Return (x, y) of the center of cell containing provided text 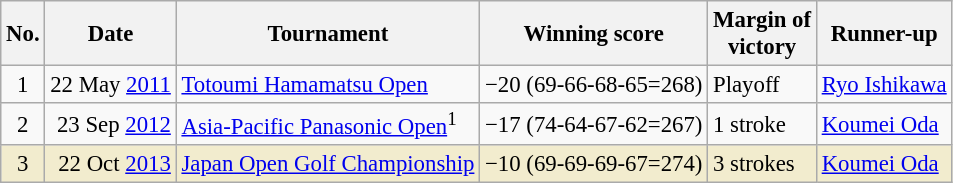
Date (110, 34)
Ryo Ishikawa (884, 85)
22 Oct 2013 (110, 164)
No. (23, 34)
Runner-up (884, 34)
2 (23, 124)
Japan Open Golf Championship (328, 164)
Tournament (328, 34)
22 May 2011 (110, 85)
Playoff (762, 85)
Totoumi Hamamatsu Open (328, 85)
3 (23, 164)
Asia-Pacific Panasonic Open1 (328, 124)
Margin ofvictory (762, 34)
3 strokes (762, 164)
1 stroke (762, 124)
−20 (69-66-68-65=268) (594, 85)
Winning score (594, 34)
−17 (74-64-67-62=267) (594, 124)
1 (23, 85)
−10 (69-69-69-67=274) (594, 164)
23 Sep 2012 (110, 124)
